Extract the [X, Y] coordinate from the center of the cell holding the provided text.  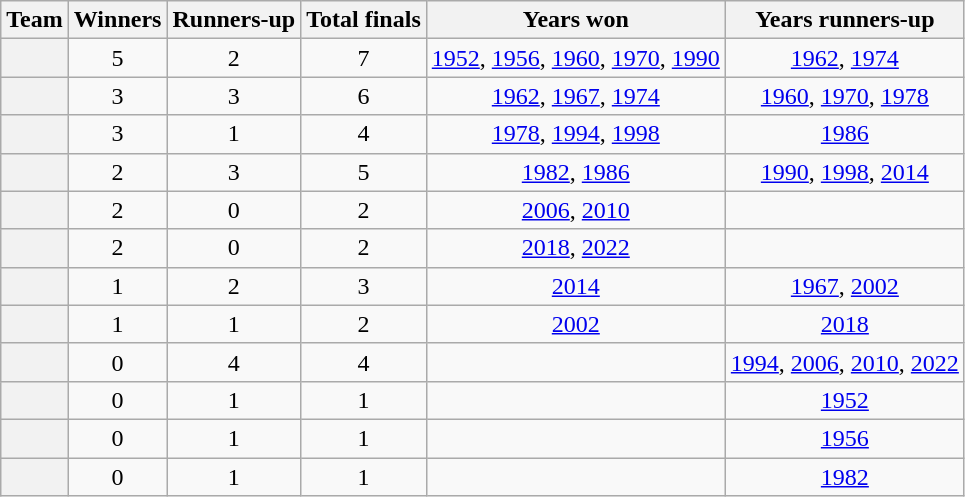
1962, 1967, 1974 [576, 96]
Years runners-up [844, 20]
1990, 1998, 2014 [844, 172]
Winners [118, 20]
1952 [844, 400]
7 [364, 58]
2002 [576, 324]
1982, 1986 [576, 172]
2018, 2022 [576, 248]
1986 [844, 134]
6 [364, 96]
1952, 1956, 1960, 1970, 1990 [576, 58]
2014 [576, 286]
2006, 2010 [576, 210]
1967, 2002 [844, 286]
1962, 1974 [844, 58]
1978, 1994, 1998 [576, 134]
1960, 1970, 1978 [844, 96]
Team [35, 20]
Runners-up [234, 20]
1982 [844, 477]
Total finals [364, 20]
Years won [576, 20]
1994, 2006, 2010, 2022 [844, 362]
2018 [844, 324]
1956 [844, 438]
